Identify which cell holds the provided text, then report its (x, y) central coordinate. 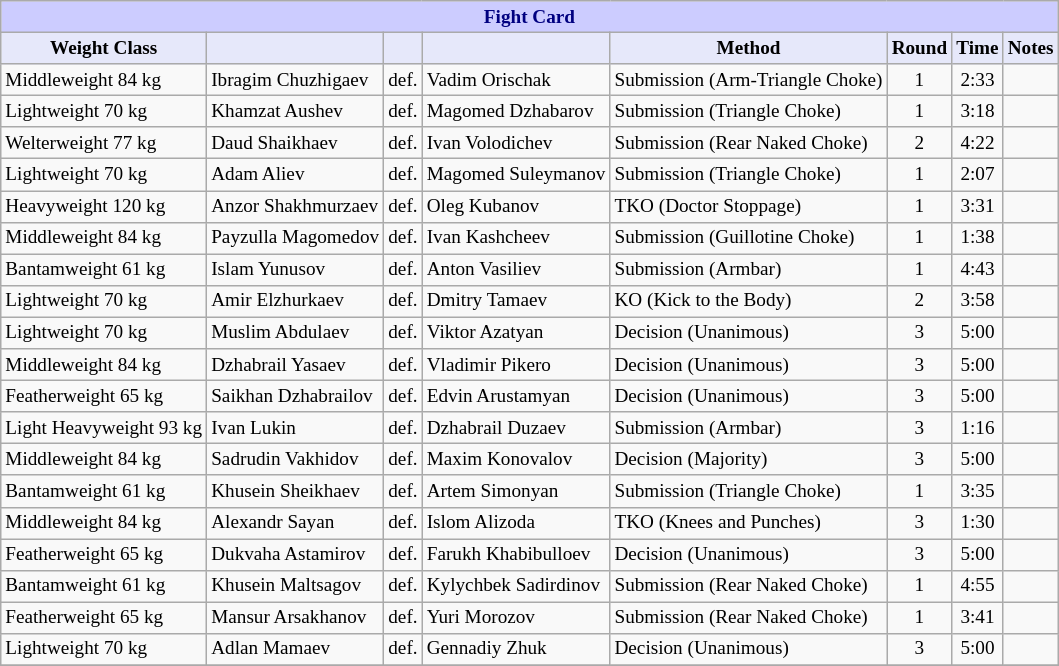
4:43 (978, 270)
Light Heavyweight 93 kg (104, 428)
Time (978, 48)
Dukvaha Astamirov (296, 554)
Method (748, 48)
Ivan Kashcheev (516, 238)
Yuri Morozov (516, 618)
Khusein Sheikhaev (296, 491)
Ivan Lukin (296, 428)
KO (Kick to the Body) (748, 301)
Magomed Suleymanov (516, 175)
Gennadiy Zhuk (516, 649)
Payzulla Magomedov (296, 238)
Adlan Mamaev (296, 649)
Submission (Guillotine Choke) (748, 238)
3:41 (978, 618)
Amir Elzhurkaev (296, 301)
Edvin Arustamyan (516, 396)
Magomed Dzhabarov (516, 111)
Vadim Orischak (516, 80)
2:33 (978, 80)
Dzhabrail Duzaev (516, 428)
Adam Aliev (296, 175)
Submission (Arm-Triangle Choke) (748, 80)
Kylychbek Sadirdinov (516, 586)
Anton Vasiliev (516, 270)
TKO (Doctor Stoppage) (748, 206)
Dmitry Tamaev (516, 301)
1:38 (978, 238)
2:07 (978, 175)
Viktor Azatyan (516, 333)
Fight Card (530, 17)
Khamzat Aushev (296, 111)
Artem Simonyan (516, 491)
Alexandr Sayan (296, 523)
Ibragim Chuzhigaev (296, 80)
4:22 (978, 143)
3:31 (978, 206)
3:35 (978, 491)
Heavyweight 120 kg (104, 206)
4:55 (978, 586)
Mansur Arsakhanov (296, 618)
Maxim Konovalov (516, 460)
Oleg Kubanov (516, 206)
TKO (Knees and Punches) (748, 523)
3:58 (978, 301)
3:18 (978, 111)
Decision (Majority) (748, 460)
Farukh Khabibulloev (516, 554)
Ivan Volodichev (516, 143)
Round (920, 48)
Sadrudin Vakhidov (296, 460)
1:30 (978, 523)
Anzor Shakhmurzaev (296, 206)
1:16 (978, 428)
Islom Alizoda (516, 523)
Muslim Abdulaev (296, 333)
Notes (1030, 48)
Saikhan Dzhabrailov (296, 396)
Islam Yunusov (296, 270)
Vladimir Pikero (516, 365)
Daud Shaikhaev (296, 143)
Dzhabrail Yasaev (296, 365)
Welterweight 77 kg (104, 143)
Weight Class (104, 48)
Khusein Maltsagov (296, 586)
